Return [X, Y] of the center of cell containing provided text 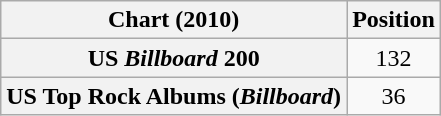
132 [394, 58]
US Top Rock Albums (Billboard) [174, 96]
Position [394, 20]
36 [394, 96]
US Billboard 200 [174, 58]
Chart (2010) [174, 20]
